Determine the [x, y] coordinate at the center of the cell enclosing the given text.  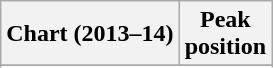
Peak position [225, 34]
Chart (2013–14) [90, 34]
